Determine the (x, y) coordinate at the center of the cell enclosing the given text.  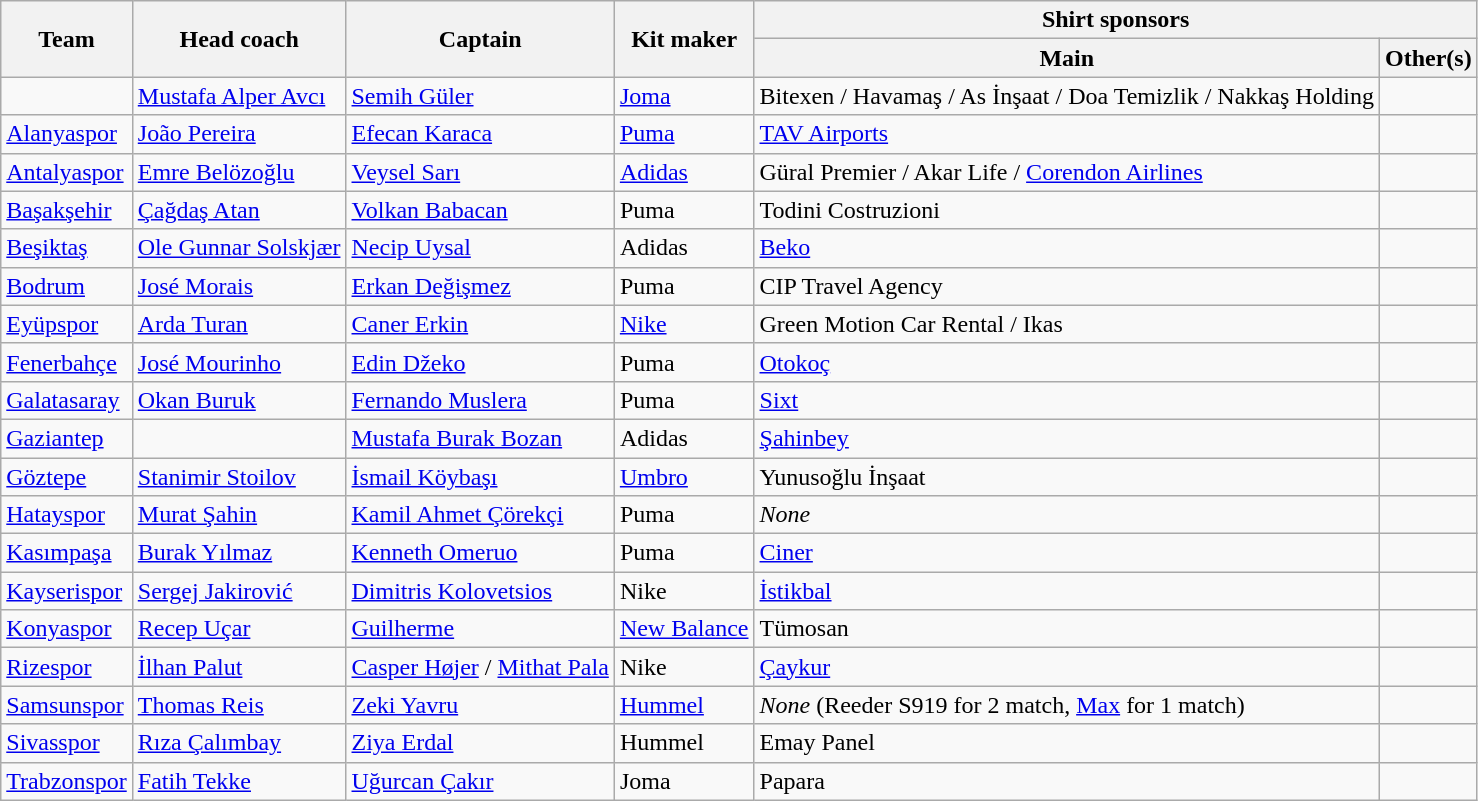
Edin Džeko (480, 362)
Kayserispor (67, 591)
Şahinbey (1067, 438)
Sivasspor (67, 743)
Emay Panel (1067, 743)
Todini Costruzioni (1067, 210)
Dimitris Kolovetsios (480, 591)
New Balance (684, 629)
Sergej Jakirović (239, 591)
Antalyaspor (67, 172)
None (1067, 515)
Burak Yılmaz (239, 553)
Gaziantep (67, 438)
Papara (1067, 781)
Tümosan (1067, 629)
Kenneth Omeruo (480, 553)
Çağdaş Atan (239, 210)
Emre Belözoğlu (239, 172)
Mustafa Burak Bozan (480, 438)
Rıza Çalımbay (239, 743)
Başakşehir (67, 210)
Green Motion Car Rental / Ikas (1067, 324)
Rizespor (67, 667)
Uğurcan Çakır (480, 781)
Beko (1067, 248)
Semih Güler (480, 96)
Captain (480, 39)
Çaykur (1067, 667)
Güral Premier / Akar Life / Corendon Airlines (1067, 172)
Yunusoğlu İnşaat (1067, 477)
Thomas Reis (239, 705)
İlhan Palut (239, 667)
İsmail Köybaşı (480, 477)
Kasımpaşa (67, 553)
Caner Erkin (480, 324)
Team (67, 39)
Fernando Muslera (480, 400)
Konyaspor (67, 629)
Beşiktaş (67, 248)
Arda Turan (239, 324)
Samsunspor (67, 705)
Shirt sponsors (1116, 20)
Casper Højer / Mithat Pala (480, 667)
Bitexen / Havamaş / As İnşaat / Doa Temizlik / Nakkaş Holding (1067, 96)
None (Reeder S919 for 2 match, Max for 1 match) (1067, 705)
Other(s) (1429, 58)
İstikbal (1067, 591)
João Pereira (239, 134)
Okan Buruk (239, 400)
Ciner (1067, 553)
Göztepe (67, 477)
Erkan Değişmez (480, 286)
Main (1067, 58)
Veysel Sarı (480, 172)
CIP Travel Agency (1067, 286)
Sixt (1067, 400)
Efecan Karaca (480, 134)
Guilherme (480, 629)
Murat Şahin (239, 515)
Recep Uçar (239, 629)
Fenerbahçe (67, 362)
Trabzonspor (67, 781)
TAV Airports (1067, 134)
Ziya Erdal (480, 743)
Fatih Tekke (239, 781)
Otokoç (1067, 362)
Necip Uysal (480, 248)
Stanimir Stoilov (239, 477)
Kamil Ahmet Çörekçi (480, 515)
Head coach (239, 39)
José Mourinho (239, 362)
Galatasaray (67, 400)
Eyüpspor (67, 324)
Hatayspor (67, 515)
Mustafa Alper Avcı (239, 96)
Ole Gunnar Solskjær (239, 248)
Bodrum (67, 286)
Kit maker (684, 39)
José Morais (239, 286)
Alanyaspor (67, 134)
Umbro (684, 477)
Zeki Yavru (480, 705)
Volkan Babacan (480, 210)
